For the text-containing cell, return its midpoint in [X, Y] coordinate format. 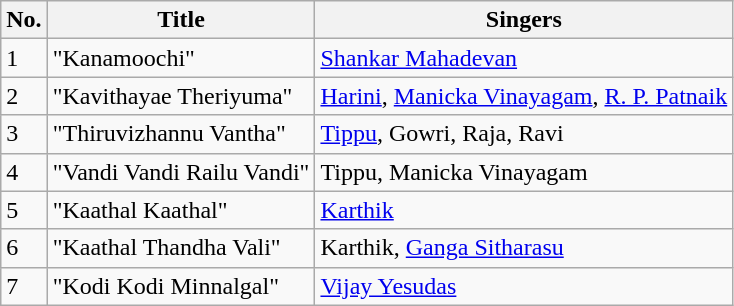
3 [24, 134]
"Kaathal Thandha Vali" [181, 248]
Harini, Manicka Vinayagam, R. P. Patnaik [524, 96]
2 [24, 96]
No. [24, 20]
1 [24, 58]
Karthik [524, 210]
Vijay Yesudas [524, 286]
Tippu, Gowri, Raja, Ravi [524, 134]
Title [181, 20]
Karthik, Ganga Sitharasu [524, 248]
"Kavithayae Theriyuma" [181, 96]
Singers [524, 20]
"Kodi Kodi Minnalgal" [181, 286]
5 [24, 210]
"Vandi Vandi Railu Vandi" [181, 172]
7 [24, 286]
"Kaathal Kaathal" [181, 210]
Shankar Mahadevan [524, 58]
"Kanamoochi" [181, 58]
6 [24, 248]
"Thiruvizhannu Vantha" [181, 134]
Tippu, Manicka Vinayagam [524, 172]
4 [24, 172]
